For the text-containing cell, return its midpoint in [x, y] coordinate format. 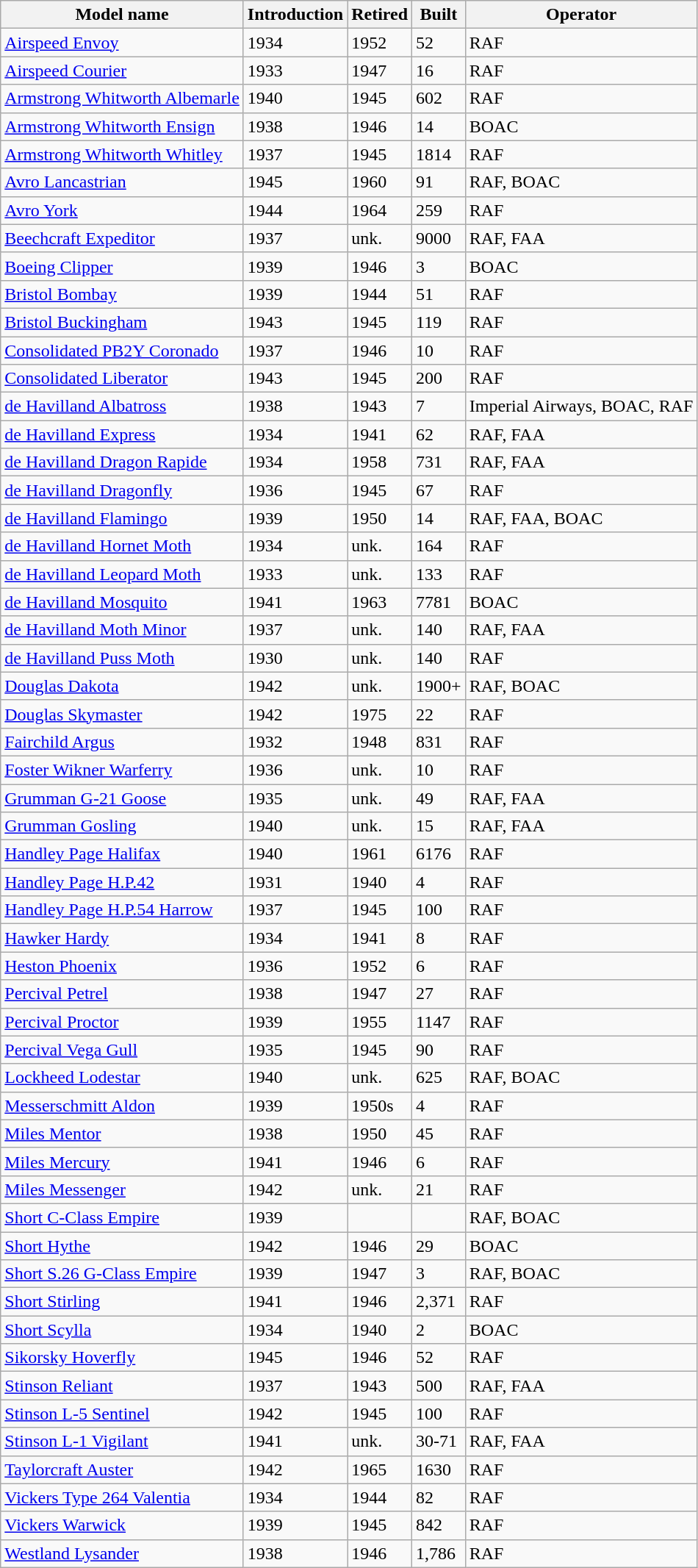
Grumman G-21 Goose [122, 798]
Lockheed Lodestar [122, 1078]
de Havilland Express [122, 434]
Heston Phoenix [122, 966]
1931 [295, 882]
Short C-Class Empire [122, 1217]
90 [439, 1050]
de Havilland Albatross [122, 407]
Short Stirling [122, 1302]
164 [439, 546]
Consolidated PB2Y Coronado [122, 351]
Miles Mercury [122, 1161]
Taylorcraft Auster [122, 1469]
49 [439, 798]
1958 [380, 462]
de Havilland Dragonfly [122, 490]
Foster Wikner Warferry [122, 770]
Percival Vega Gull [122, 1050]
602 [439, 99]
Consolidated Liberator [122, 379]
Westland Lysander [122, 1553]
500 [439, 1386]
45 [439, 1134]
Boeing Clipper [122, 266]
133 [439, 574]
Armstrong Whitworth Whitley [122, 154]
625 [439, 1078]
119 [439, 322]
Short Scylla [122, 1330]
Avro Lancastrian [122, 182]
1964 [380, 210]
62 [439, 434]
Armstrong Whitworth Albemarle [122, 99]
Bristol Buckingham [122, 322]
Airspeed Courier [122, 71]
Messerschmitt Aldon [122, 1106]
Avro York [122, 210]
Model name [122, 15]
259 [439, 210]
de Havilland Puss Moth [122, 658]
Douglas Dakota [122, 686]
de Havilland Dragon Rapide [122, 462]
1932 [295, 742]
Bristol Bombay [122, 294]
1930 [295, 658]
27 [439, 994]
15 [439, 826]
Vickers Warwick [122, 1525]
91 [439, 182]
Short Hythe [122, 1246]
Percival Proctor [122, 1022]
Imperial Airways, BOAC, RAF [581, 407]
1,786 [439, 1553]
1147 [439, 1022]
2,371 [439, 1302]
Stinson Reliant [122, 1386]
Stinson L-5 Sentinel [122, 1414]
Handley Page Halifax [122, 854]
1975 [380, 714]
842 [439, 1525]
1900+ [439, 686]
Short S.26 G-Class Empire [122, 1274]
200 [439, 379]
1948 [380, 742]
67 [439, 490]
1630 [439, 1469]
82 [439, 1497]
Built [439, 15]
de Havilland Hornet Moth [122, 546]
1965 [380, 1469]
30-71 [439, 1442]
Beechcraft Expeditor [122, 238]
831 [439, 742]
de Havilland Moth Minor [122, 630]
1963 [380, 602]
Grumman Gosling [122, 826]
8 [439, 938]
Handley Page H.P.42 [122, 882]
RAF, FAA, BOAC [581, 518]
Stinson L-1 Vigilant [122, 1442]
1960 [380, 182]
9000 [439, 238]
Hawker Hardy [122, 938]
de Havilland Mosquito [122, 602]
Retired [380, 15]
22 [439, 714]
21 [439, 1189]
Airspeed Envoy [122, 43]
de Havilland Leopard Moth [122, 574]
1814 [439, 154]
Percival Petrel [122, 994]
Douglas Skymaster [122, 714]
1961 [380, 854]
Operator [581, 15]
1950s [380, 1106]
Fairchild Argus [122, 742]
51 [439, 294]
Miles Messenger [122, 1189]
Vickers Type 264 Valentia [122, 1497]
Miles Mentor [122, 1134]
7781 [439, 602]
Introduction [295, 15]
de Havilland Flamingo [122, 518]
16 [439, 71]
7 [439, 407]
2 [439, 1330]
6176 [439, 854]
731 [439, 462]
Armstrong Whitworth Ensign [122, 126]
Handley Page H.P.54 Harrow [122, 910]
1955 [380, 1022]
Sikorsky Hoverfly [122, 1358]
29 [439, 1246]
